Provide the [x, y] coordinate of the cell's center where the given text is located.  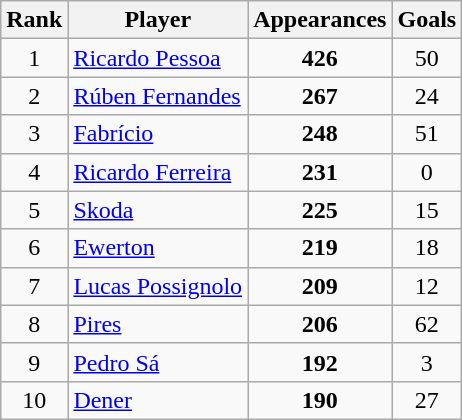
267 [320, 96]
15 [427, 210]
Rank [34, 20]
248 [320, 134]
192 [320, 362]
18 [427, 248]
5 [34, 210]
Fabrício [158, 134]
Ewerton [158, 248]
50 [427, 58]
Player [158, 20]
24 [427, 96]
0 [427, 172]
219 [320, 248]
206 [320, 324]
7 [34, 286]
1 [34, 58]
Lucas Possignolo [158, 286]
225 [320, 210]
209 [320, 286]
62 [427, 324]
9 [34, 362]
231 [320, 172]
426 [320, 58]
Appearances [320, 20]
Goals [427, 20]
Ricardo Pessoa [158, 58]
Rúben Fernandes [158, 96]
Ricardo Ferreira [158, 172]
2 [34, 96]
10 [34, 400]
51 [427, 134]
12 [427, 286]
Pedro Sá [158, 362]
190 [320, 400]
8 [34, 324]
6 [34, 248]
Skoda [158, 210]
Pires [158, 324]
27 [427, 400]
Dener [158, 400]
4 [34, 172]
